Determine the (x, y) coordinate at the center of the cell enclosing the given text.  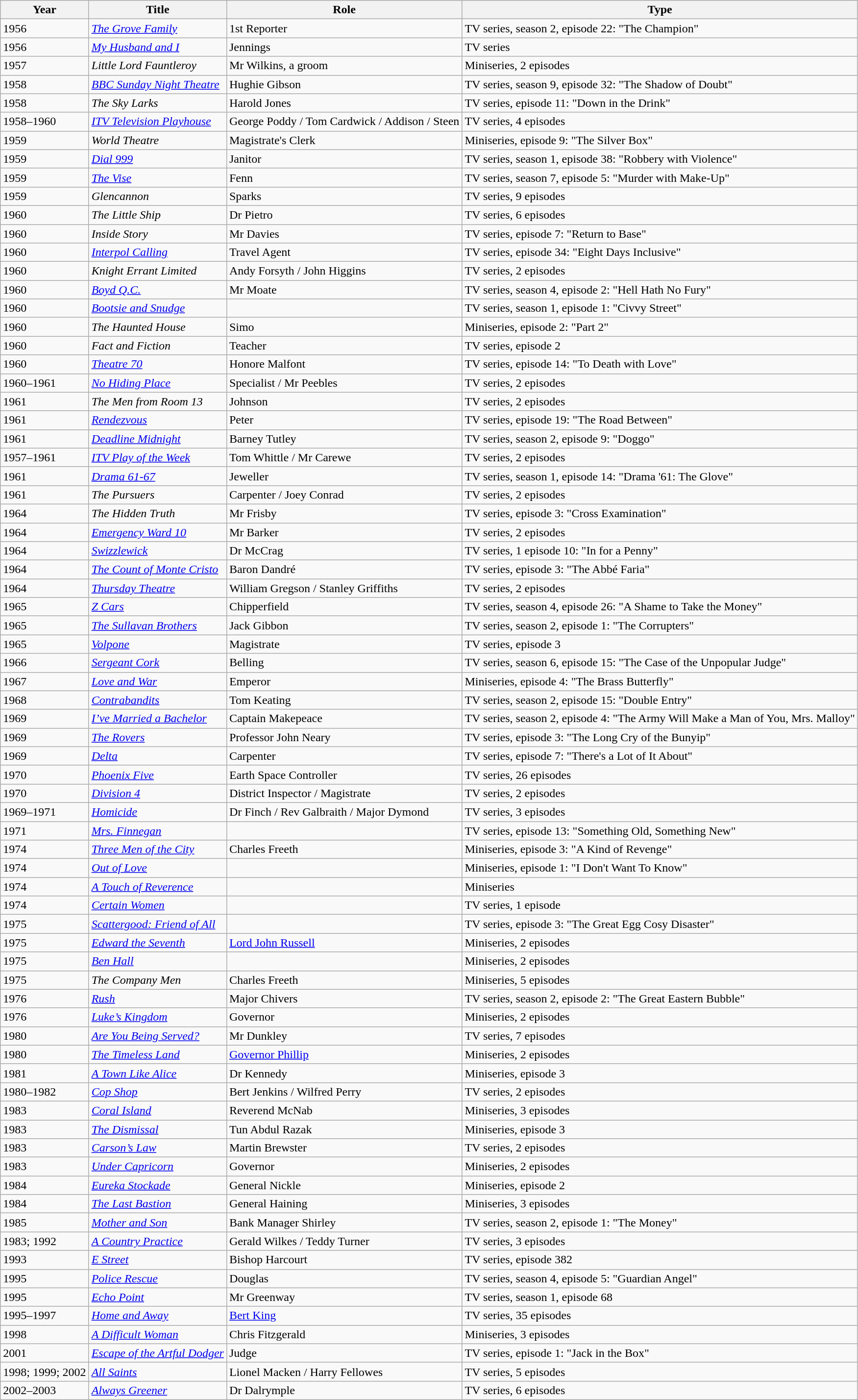
ITV Television Playhouse (158, 122)
TV series, season 4, episode 5: "Guardian Angel" (660, 1278)
The Grove Family (158, 28)
Jeweller (344, 476)
TV series, episode 11: "Down in the Drink" (660, 103)
1958–1960 (45, 122)
1985 (45, 1223)
No Hiding Place (158, 383)
Deadline Midnight (158, 439)
Three Men of the City (158, 850)
Scattergood: Friend of All (158, 924)
District Inspector / Magistrate (344, 793)
Bootsie and Snudge (158, 308)
1960–1961 (45, 383)
TV series, episode 13: "Something Old, Something New" (660, 831)
1969–1971 (45, 812)
TV series, season 2, episode 4: "The Army Will Make a Man of You, Mrs. Malloy" (660, 719)
TV series, episode 3: "The Long Cry of the Bunyip" (660, 737)
Eureka Stockade (158, 1185)
TV series, episode 34: "Eight Days Inclusive" (660, 252)
Division 4 (158, 793)
TV series, 35 episodes (660, 1316)
TV series, episode 2 (660, 346)
1st Reporter (344, 28)
Belling (344, 663)
TV series, season 2, episode 9: "Doggo" (660, 439)
My Husband and I (158, 47)
Year (45, 10)
Fenn (344, 177)
A Country Practice (158, 1241)
TV series, season 2, episode 15: "Double Entry" (660, 700)
Douglas (344, 1278)
Jack Gibbon (344, 625)
Bert King (344, 1316)
The Pursuers (158, 495)
Tom Whittle / Mr Carewe (344, 457)
TV series, episode 19: "The Road Between" (660, 420)
Janitor (344, 159)
TV series, season 2, episode 1: "The Money" (660, 1223)
Theatre 70 (158, 364)
Interpol Calling (158, 252)
Gerald Wilkes / Teddy Turner (344, 1241)
TV series, episode 382 (660, 1260)
Are You Being Served? (158, 1036)
George Poddy / Tom Cardwick / Addison / Steen (344, 122)
1998; 1999; 2002 (45, 1372)
TV series, episode 3: "The Abbé Faria" (660, 570)
Thursday Theatre (158, 588)
Baron Dandré (344, 570)
TV series, episode 7: "There's a Lot of It About" (660, 756)
Simo (344, 327)
1966 (45, 663)
Major Chivers (344, 999)
The Hidden Truth (158, 513)
Under Capricorn (158, 1167)
Fact and Fiction (158, 346)
Volpone (158, 644)
Miniseries, episode 2 (660, 1185)
Mother and Son (158, 1223)
Barney Tutley (344, 439)
Homicide (158, 812)
Type (660, 10)
TV series, 9 episodes (660, 196)
TV series, season 1, episode 38: "Robbery with Violence" (660, 159)
Mrs. Finnegan (158, 831)
2001 (45, 1353)
TV series (660, 47)
Delta (158, 756)
Escape of the Artful Dodger (158, 1353)
Lord John Russell (344, 943)
Reverend McNab (344, 1110)
Earth Space Controller (344, 775)
The Sky Larks (158, 103)
A Town Like Alice (158, 1073)
Mr Barker (344, 532)
I’ve Married a Bachelor (158, 719)
The Rovers (158, 737)
Role (344, 10)
Always Greener (158, 1390)
TV series, season 1, episode 1: "Civvy Street" (660, 308)
Judge (344, 1353)
Out of Love (158, 868)
Title (158, 10)
Ben Hall (158, 961)
Boyd Q.C. (158, 290)
TV series, 1 episode (660, 905)
Specialist / Mr Peebles (344, 383)
BBC Sunday Night Theatre (158, 84)
Governor Phillip (344, 1054)
1983; 1992 (45, 1241)
Travel Agent (344, 252)
The Haunted House (158, 327)
Dr Finch / Rev Galbraith / Major Dymond (344, 812)
TV series, season 1, episode 68 (660, 1297)
Z Cars (158, 607)
Miniseries, episode 4: "The Brass Butterfly" (660, 681)
Martin Brewster (344, 1148)
Carpenter / Joey Conrad (344, 495)
TV series, 1 episode 10: "In for a Penny" (660, 551)
The Timeless Land (158, 1054)
TV series, 26 episodes (660, 775)
Mr Dunkley (344, 1036)
The Count of Monte Cristo (158, 570)
TV series, season 7, episode 5: "Murder with Make-Up" (660, 177)
A Difficult Woman (158, 1334)
Bert Jenkins / Wilfred Perry (344, 1092)
Contrabandits (158, 700)
William Gregson / Stanley Griffiths (344, 588)
Tom Keating (344, 700)
TV series, season 6, episode 15: "The Case of the Unpopular Judge" (660, 663)
Tun Abdul Razak (344, 1129)
The Last Bastion (158, 1204)
Miniseries, episode 9: "The Silver Box" (660, 140)
Rendezvous (158, 420)
TV series, season 2, episode 22: "The Champion" (660, 28)
Luke’s Kingdom (158, 1017)
Drama 61-67 (158, 476)
Jennings (344, 47)
Captain Makepeace (344, 719)
Echo Point (158, 1297)
Chipperfield (344, 607)
Carpenter (344, 756)
TV series, episode 14: "To Death with Love" (660, 364)
Mr Moate (344, 290)
Knight Errant Limited (158, 271)
The Little Ship (158, 215)
TV series, episode 1: "Jack in the Box" (660, 1353)
World Theatre (158, 140)
TV series, season 2, episode 1: "The Corrupters" (660, 625)
Love and War (158, 681)
TV series, season 4, episode 26: "A Shame to Take the Money" (660, 607)
TV series, season 4, episode 2: "Hell Hath No Fury" (660, 290)
Honore Malfont (344, 364)
1998 (45, 1334)
Swizzlewick (158, 551)
1993 (45, 1260)
TV series, 4 episodes (660, 122)
Dr Pietro (344, 215)
General Nickle (344, 1185)
Miniseries, episode 1: "I Don't Want To Know" (660, 868)
Dr Dalrymple (344, 1390)
2002–2003 (45, 1390)
Dr McCrag (344, 551)
Phoenix Five (158, 775)
Certain Women (158, 905)
Chris Fitzgerald (344, 1334)
Professor John Neary (344, 737)
Mr Davies (344, 234)
The Dismissal (158, 1129)
Miniseries, episode 3: "A Kind of Revenge" (660, 850)
Police Rescue (158, 1278)
Bishop Harcourt (344, 1260)
Peter (344, 420)
Mr Wilkins, a groom (344, 66)
TV series, 5 episodes (660, 1372)
Dr Kennedy (344, 1073)
TV series, season 1, episode 14: "Drama '61: The Glove" (660, 476)
Bank Manager Shirley (344, 1223)
1957–1961 (45, 457)
General Haining (344, 1204)
Andy Forsyth / John Higgins (344, 271)
Hughie Gibson (344, 84)
The Company Men (158, 980)
1981 (45, 1073)
Teacher (344, 346)
Edward the Seventh (158, 943)
Home and Away (158, 1316)
Miniseries, 5 episodes (660, 980)
1971 (45, 831)
Mr Greenway (344, 1297)
Rush (158, 999)
TV series, episode 3 (660, 644)
Emperor (344, 681)
Johnson (344, 401)
The Sullavan Brothers (158, 625)
Miniseries (660, 887)
TV series, 7 episodes (660, 1036)
Carson’s Law (158, 1148)
A Touch of Reverence (158, 887)
Magistrate (344, 644)
Coral Island (158, 1110)
Emergency Ward 10 (158, 532)
E Street (158, 1260)
Sergeant Cork (158, 663)
1957 (45, 66)
TV series, episode 3: "Cross Examination" (660, 513)
TV series, season 9, episode 32: "The Shadow of Doubt" (660, 84)
The Vise (158, 177)
TV series, episode 3: "The Great Egg Cosy Disaster" (660, 924)
ITV Play of the Week (158, 457)
Mr Frisby (344, 513)
All Saints (158, 1372)
1968 (45, 700)
Glencannon (158, 196)
1967 (45, 681)
Magistrate's Clerk (344, 140)
Harold Jones (344, 103)
Inside Story (158, 234)
1995–1997 (45, 1316)
TV series, season 2, episode 2: "The Great Eastern Bubble" (660, 999)
Dial 999 (158, 159)
The Men from Room 13 (158, 401)
Lionel Macken / Harry Fellowes (344, 1372)
1980–1982 (45, 1092)
Cop Shop (158, 1092)
TV series, episode 7: "Return to Base" (660, 234)
Sparks (344, 196)
Little Lord Fauntleroy (158, 66)
Miniseries, episode 2: "Part 2" (660, 327)
